Return [X, Y] of the center of cell containing provided text 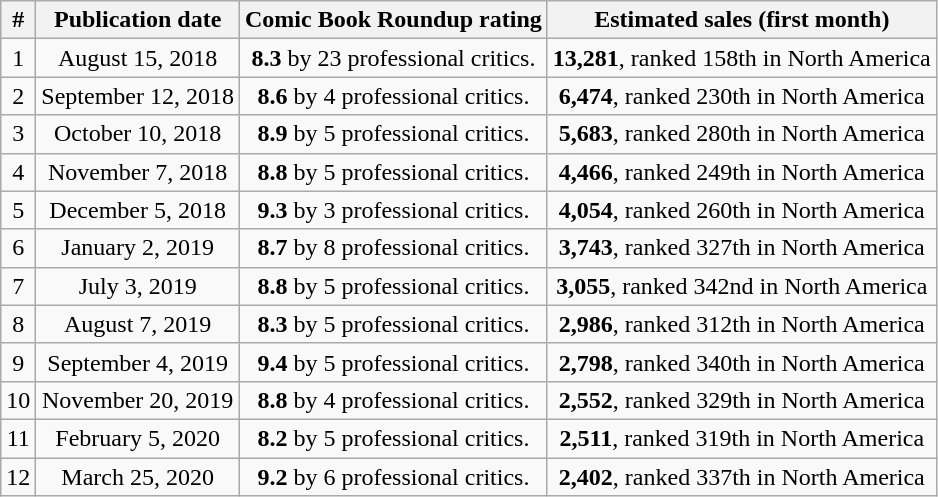
Comic Book Roundup rating [394, 20]
9.3 by 3 professional critics. [394, 210]
10 [18, 400]
Estimated sales (first month) [742, 20]
9 [18, 362]
2 [18, 96]
September 4, 2019 [138, 362]
7 [18, 286]
# [18, 20]
12 [18, 477]
8.9 by 5 professional critics. [394, 134]
11 [18, 438]
February 5, 2020 [138, 438]
8.8 by 4 professional critics. [394, 400]
2,552, ranked 329th in North America [742, 400]
October 10, 2018 [138, 134]
9.2 by 6 professional critics. [394, 477]
Publication date [138, 20]
3,743, ranked 327th in North America [742, 248]
8.7 by 8 professional critics. [394, 248]
March 25, 2020 [138, 477]
July 3, 2019 [138, 286]
December 5, 2018 [138, 210]
13,281, ranked 158th in North America [742, 58]
2,986, ranked 312th in North America [742, 324]
6,474, ranked 230th in North America [742, 96]
2,798, ranked 340th in North America [742, 362]
November 7, 2018 [138, 172]
4,054, ranked 260th in North America [742, 210]
4 [18, 172]
September 12, 2018 [138, 96]
4,466, ranked 249th in North America [742, 172]
5,683, ranked 280th in North America [742, 134]
8.3 by 23 professional critics. [394, 58]
6 [18, 248]
8.2 by 5 professional critics. [394, 438]
9.4 by 5 professional critics. [394, 362]
8 [18, 324]
5 [18, 210]
2,511, ranked 319th in North America [742, 438]
3 [18, 134]
8.3 by 5 professional critics. [394, 324]
August 15, 2018 [138, 58]
August 7, 2019 [138, 324]
1 [18, 58]
January 2, 2019 [138, 248]
November 20, 2019 [138, 400]
8.6 by 4 professional critics. [394, 96]
3,055, ranked 342nd in North America [742, 286]
2,402, ranked 337th in North America [742, 477]
